Extract the (X, Y) coordinate from the center of the cell holding the provided text.  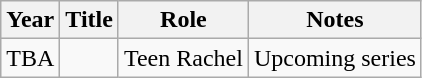
Role (183, 20)
Teen Rachel (183, 58)
Notes (334, 20)
Title (90, 20)
Year (30, 20)
Upcoming series (334, 58)
TBA (30, 58)
